Locate the cell with the specified text and output its (X, Y) center coordinate. 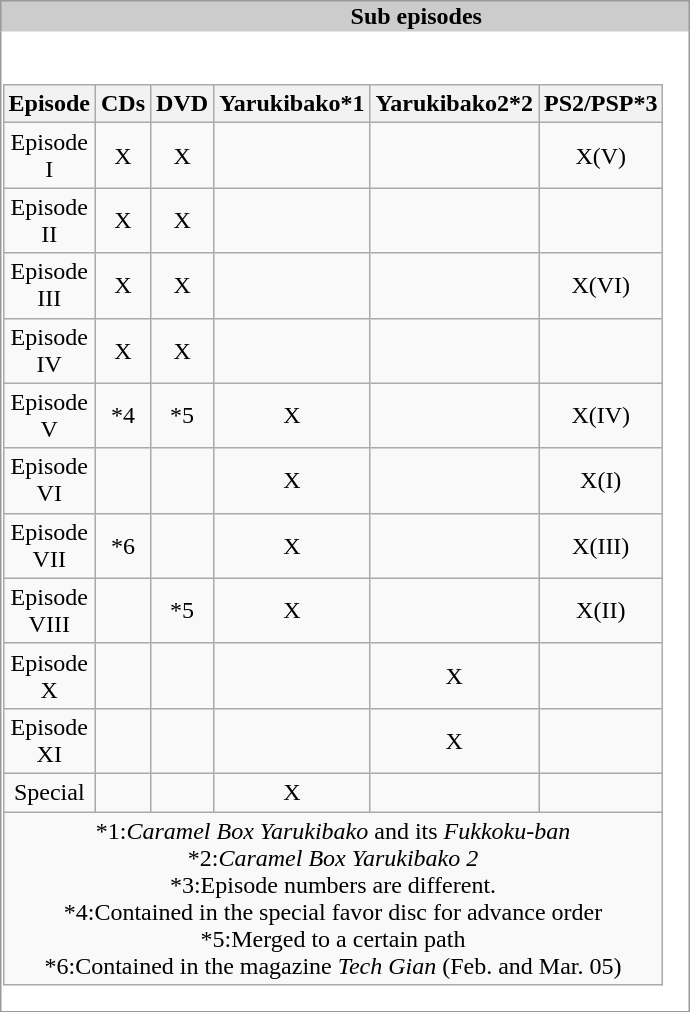
Episode VIII (49, 610)
Episode VII (49, 546)
X(V) (601, 156)
*6 (122, 546)
Episode XI (49, 740)
CDs (122, 104)
X(IV) (601, 416)
*4 (122, 416)
Episode I (49, 156)
Yarukibako*1 (292, 104)
Episode III (49, 286)
Episode IV (49, 350)
Episode X (49, 676)
X(II) (601, 610)
X(III) (601, 546)
X(VI) (601, 286)
Special (49, 792)
PS2/PSP*3 (601, 104)
Yarukibako2*2 (454, 104)
Episode VI (49, 480)
Sub episodes (345, 16)
Episode (49, 104)
X(I) (601, 480)
DVD (182, 104)
Episode V (49, 416)
Episode II (49, 220)
